Provide the (X, Y) coordinate of the cell's center where the given text is located.  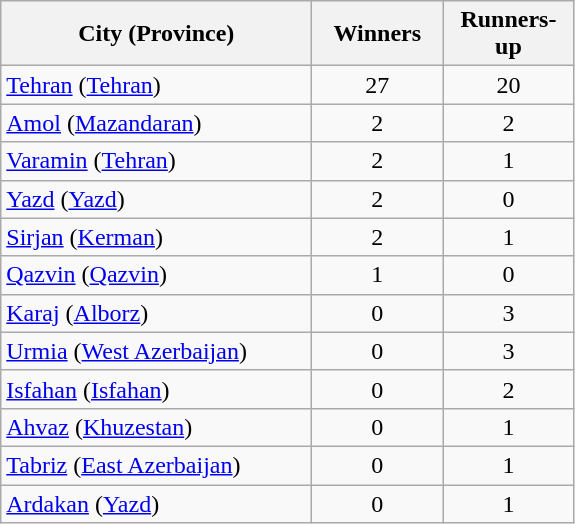
Karaj (Alborz) (156, 313)
20 (508, 85)
Ahvaz (Khuzestan) (156, 427)
Qazvin (Qazvin) (156, 275)
Runners-up (508, 34)
Tabriz (East Azerbaijan) (156, 465)
Amol (Mazandaran) (156, 123)
Tehran (Tehran) (156, 85)
Varamin (Tehran) (156, 161)
Yazd (Yazd) (156, 199)
City (Province) (156, 34)
Isfahan (Isfahan) (156, 389)
Winners (378, 34)
Urmia (West Azerbaijan) (156, 351)
Ardakan (Yazd) (156, 503)
Sirjan (Kerman) (156, 237)
27 (378, 85)
